Return (x, y) of the center of cell containing provided text 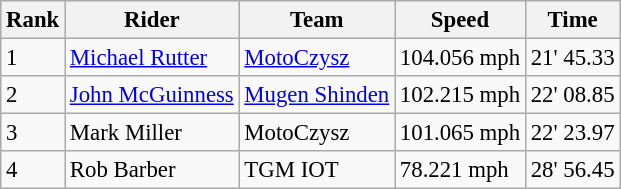
28' 56.45 (572, 170)
Rob Barber (152, 170)
22' 08.85 (572, 95)
Team (317, 20)
Mugen Shinden (317, 95)
John McGuinness (152, 95)
Michael Rutter (152, 58)
Mark Miller (152, 133)
104.056 mph (460, 58)
Speed (460, 20)
Time (572, 20)
21' 45.33 (572, 58)
102.215 mph (460, 95)
TGM IOT (317, 170)
2 (33, 95)
4 (33, 170)
3 (33, 133)
101.065 mph (460, 133)
22' 23.97 (572, 133)
Rank (33, 20)
Rider (152, 20)
1 (33, 58)
78.221 mph (460, 170)
